Pinpoint the cell where the given text exists, returning its (X, Y) midpoint coordinate. 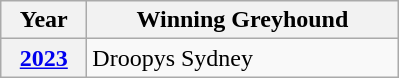
Droopys Sydney (242, 58)
Winning Greyhound (242, 20)
2023 (44, 58)
Year (44, 20)
